Capture the cell that displays the provided text and extract its [x, y] central coordinate. 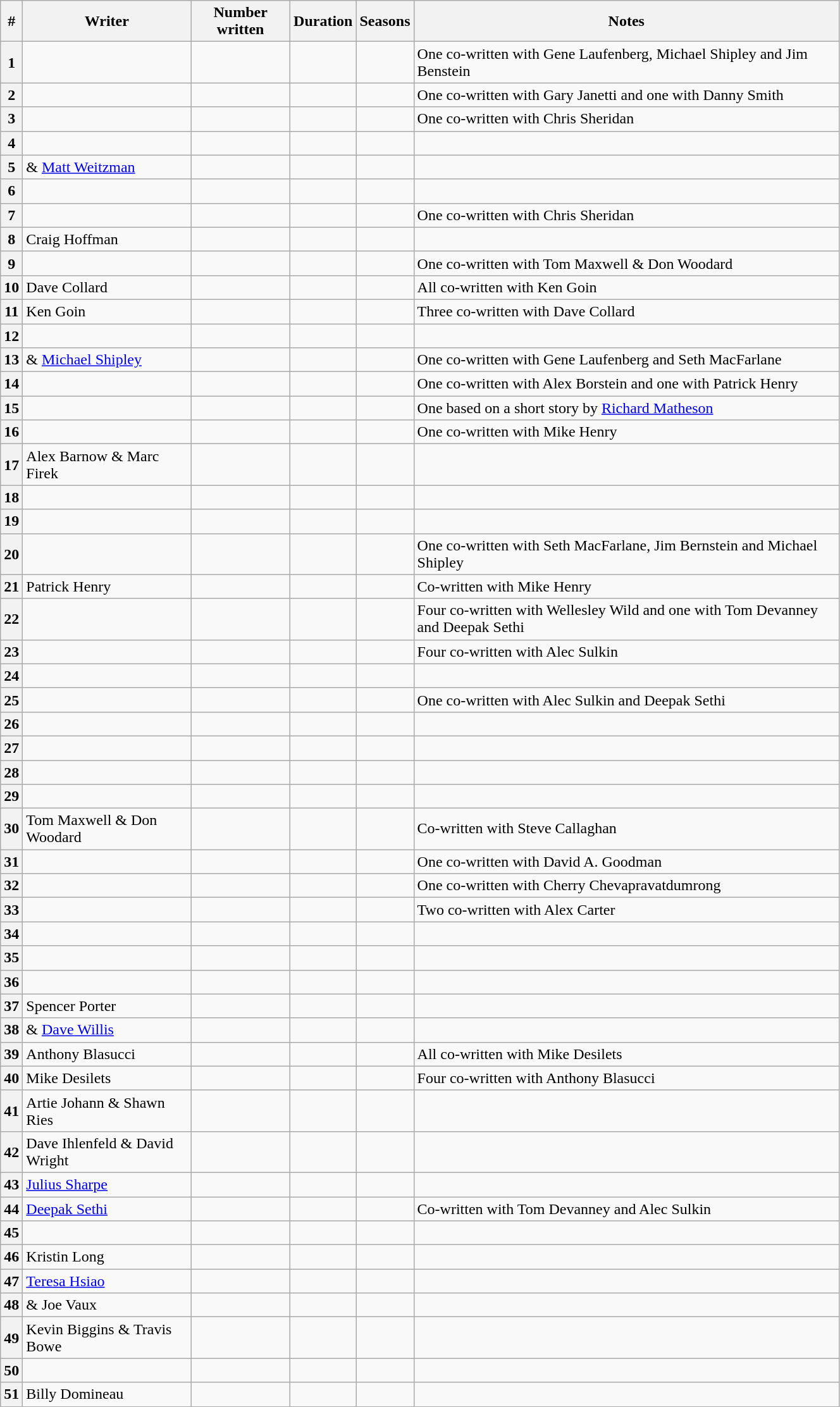
& Joe Vaux [107, 1305]
Seasons [385, 22]
Number written [240, 22]
Teresa Hsiao [107, 1281]
Ken Goin [107, 311]
One co-written with Tom Maxwell & Don Woodard [626, 263]
11 [11, 311]
33 [11, 910]
16 [11, 432]
Spencer Porter [107, 1006]
One co-written with Gene Laufenberg and Seth MacFarlane [626, 360]
Kristin Long [107, 1257]
26 [11, 724]
Craig Hoffman [107, 239]
30 [11, 829]
28 [11, 772]
17 [11, 464]
Alex Barnow & Marc Firek [107, 464]
23 [11, 652]
12 [11, 336]
40 [11, 1078]
Writer [107, 22]
51 [11, 1394]
29 [11, 796]
1 [11, 62]
38 [11, 1030]
One co-written with Gene Laufenberg, Michael Shipley and Jim Benstein [626, 62]
7 [11, 215]
25 [11, 700]
39 [11, 1054]
Tom Maxwell & Don Woodard [107, 829]
One co-written with Alex Borstein and one with Patrick Henry [626, 384]
Anthony Blasucci [107, 1054]
Dave Ihlenfeld & David Wright [107, 1151]
Three co-written with Dave Collard [626, 311]
Artie Johann & Shawn Ries [107, 1111]
43 [11, 1184]
Kevin Biggins & Travis Bowe [107, 1337]
47 [11, 1281]
One co-written with Mike Henry [626, 432]
46 [11, 1257]
& Matt Weitzman [107, 167]
27 [11, 748]
Julius Sharpe [107, 1184]
One co-written with Cherry Chevapravatdumrong [626, 886]
Two co-written with Alex Carter [626, 910]
45 [11, 1233]
One co-written with Seth MacFarlane, Jim Bernstein and Michael Shipley [626, 554]
18 [11, 497]
Mike Desilets [107, 1078]
49 [11, 1337]
Notes [626, 22]
20 [11, 554]
Duration [323, 22]
32 [11, 886]
Co-written with Mike Henry [626, 586]
48 [11, 1305]
31 [11, 862]
2 [11, 95]
6 [11, 191]
Four co-written with Anthony Blasucci [626, 1078]
Deepak Sethi [107, 1209]
Four co-written with Alec Sulkin [626, 652]
36 [11, 982]
All co-written with Mike Desilets [626, 1054]
Patrick Henry [107, 586]
3 [11, 119]
22 [11, 619]
One co-written with Gary Janetti and one with Danny Smith [626, 95]
41 [11, 1111]
One based on a short story by Richard Matheson [626, 408]
42 [11, 1151]
Co-written with Steve Callaghan [626, 829]
Dave Collard [107, 287]
4 [11, 143]
21 [11, 586]
& Michael Shipley [107, 360]
10 [11, 287]
35 [11, 958]
50 [11, 1370]
37 [11, 1006]
One co-written with David A. Goodman [626, 862]
19 [11, 521]
Billy Domineau [107, 1394]
All co-written with Ken Goin [626, 287]
14 [11, 384]
34 [11, 934]
& Dave Willis [107, 1030]
8 [11, 239]
Co-written with Tom Devanney and Alec Sulkin [626, 1209]
5 [11, 167]
9 [11, 263]
Four co-written with Wellesley Wild and one with Tom Devanney and Deepak Sethi [626, 619]
One co-written with Alec Sulkin and Deepak Sethi [626, 700]
# [11, 22]
24 [11, 676]
15 [11, 408]
44 [11, 1209]
13 [11, 360]
